Locate the cell with the specified text and output its [X, Y] center coordinate. 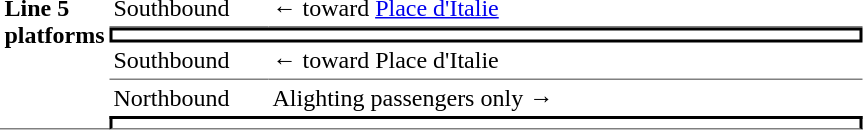
Southbound [188, 61]
Alighting passengers only → [565, 98]
Northbound [188, 98]
← toward Place d'Italie [565, 61]
